Determine the (x, y) coordinate at the center of the cell enclosing the given text.  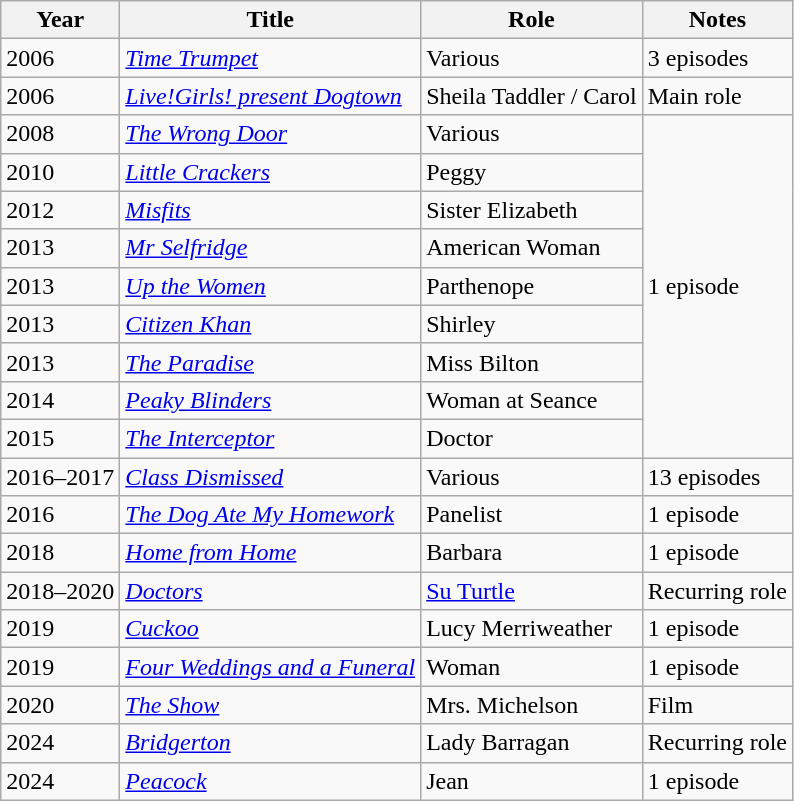
Shirley (532, 324)
Four Weddings and a Funeral (270, 667)
Bridgerton (270, 743)
Panelist (532, 515)
Sheila Taddler / Carol (532, 96)
Title (270, 20)
2016–2017 (60, 477)
Woman at Seance (532, 400)
Sister Elizabeth (532, 210)
2012 (60, 210)
2015 (60, 438)
The Show (270, 705)
Time Trumpet (270, 58)
Cuckoo (270, 629)
Film (717, 705)
Little Crackers (270, 172)
Su Turtle (532, 591)
Woman (532, 667)
2020 (60, 705)
Mr Selfridge (270, 248)
Year (60, 20)
3 episodes (717, 58)
Mrs. Michelson (532, 705)
Role (532, 20)
Peacock (270, 781)
Parthenope (532, 286)
2016 (60, 515)
Peggy (532, 172)
Doctor (532, 438)
Class Dismissed (270, 477)
Barbara (532, 553)
The Paradise (270, 362)
Lady Barragan (532, 743)
13 episodes (717, 477)
Home from Home (270, 553)
Lucy Merriweather (532, 629)
2018 (60, 553)
Notes (717, 20)
Live!Girls! present Dogtown (270, 96)
Main role (717, 96)
Doctors (270, 591)
The Dog Ate My Homework (270, 515)
2018–2020 (60, 591)
Jean (532, 781)
Miss Bilton (532, 362)
Misfits (270, 210)
2008 (60, 134)
Peaky Blinders (270, 400)
2010 (60, 172)
2014 (60, 400)
Up the Women (270, 286)
American Woman (532, 248)
The Interceptor (270, 438)
The Wrong Door (270, 134)
Citizen Khan (270, 324)
